Search for the cell housing the specified text and yield its (X, Y) center coordinate. 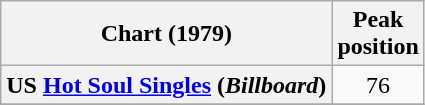
US Hot Soul Singles (Billboard) (166, 85)
Chart (1979) (166, 34)
Peakposition (378, 34)
76 (378, 85)
